Return the [X, Y] coordinate for the center point of the cell that contains the specified text.  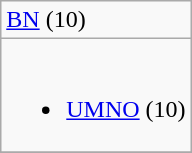
UMNO (10) [96, 96]
BN (10) [96, 20]
